Identify which cell holds the provided text, then report its [x, y] central coordinate. 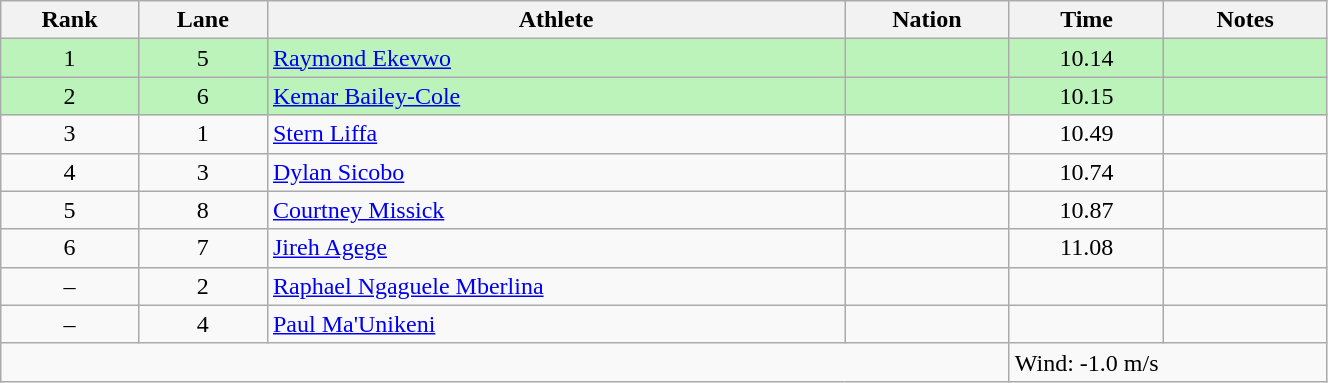
7 [202, 248]
10.74 [1086, 172]
Paul Ma'Unikeni [556, 324]
Athlete [556, 20]
Courtney Missick [556, 210]
11.08 [1086, 248]
Raphael Ngaguele Mberlina [556, 286]
Jireh Agege [556, 248]
10.49 [1086, 134]
Kemar Bailey-Cole [556, 96]
Time [1086, 20]
Stern Liffa [556, 134]
10.15 [1086, 96]
Rank [70, 20]
10.14 [1086, 58]
Nation [928, 20]
Dylan Sicobo [556, 172]
8 [202, 210]
Lane [202, 20]
Notes [1246, 20]
Wind: -1.0 m/s [1168, 362]
Raymond Ekevwo [556, 58]
10.87 [1086, 210]
